Search for the cell housing the specified text and yield its [x, y] center coordinate. 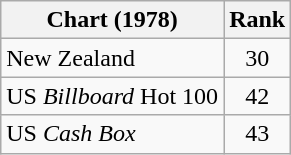
42 [258, 96]
Rank [258, 20]
US Billboard Hot 100 [112, 96]
Chart (1978) [112, 20]
New Zealand [112, 58]
US Cash Box [112, 134]
43 [258, 134]
30 [258, 58]
